From the cell containing the given text, extract its center point as [x, y] coordinate. 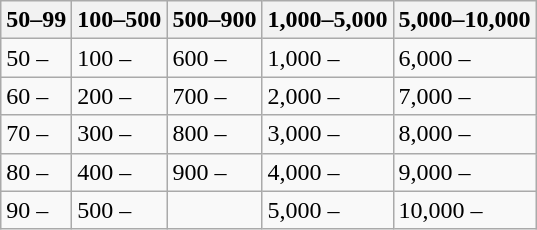
500 – [120, 210]
9,000 – [464, 172]
800 – [214, 134]
1,000 – [328, 58]
90 – [36, 210]
70 – [36, 134]
100–500 [120, 20]
60 – [36, 96]
50–99 [36, 20]
10,000 – [464, 210]
500–900 [214, 20]
4,000 – [328, 172]
400 – [120, 172]
900 – [214, 172]
1,000–5,000 [328, 20]
700 – [214, 96]
5,000–10,000 [464, 20]
5,000 – [328, 210]
100 – [120, 58]
3,000 – [328, 134]
300 – [120, 134]
8,000 – [464, 134]
50 – [36, 58]
7,000 – [464, 96]
2,000 – [328, 96]
6,000 – [464, 58]
80 – [36, 172]
200 – [120, 96]
600 – [214, 58]
